For the text-containing cell, return its midpoint in (X, Y) coordinate format. 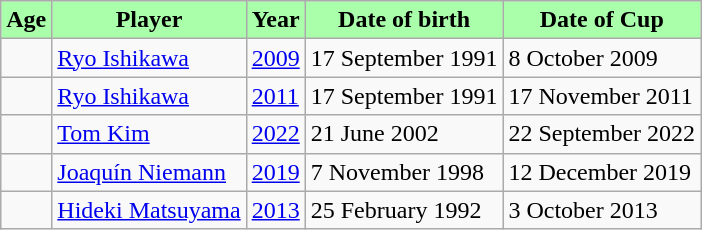
Age (26, 20)
12 December 2019 (602, 172)
2009 (276, 58)
17 November 2011 (602, 96)
2019 (276, 172)
Tom Kim (149, 134)
25 February 1992 (404, 210)
8 October 2009 (602, 58)
7 November 1998 (404, 172)
2013 (276, 210)
Date of Cup (602, 20)
2011 (276, 96)
Player (149, 20)
Joaquín Niemann (149, 172)
Date of birth (404, 20)
Hideki Matsuyama (149, 210)
Year (276, 20)
2022 (276, 134)
22 September 2022 (602, 134)
3 October 2013 (602, 210)
21 June 2002 (404, 134)
